Provide the (X, Y) coordinate of the cell's center where the given text is located.  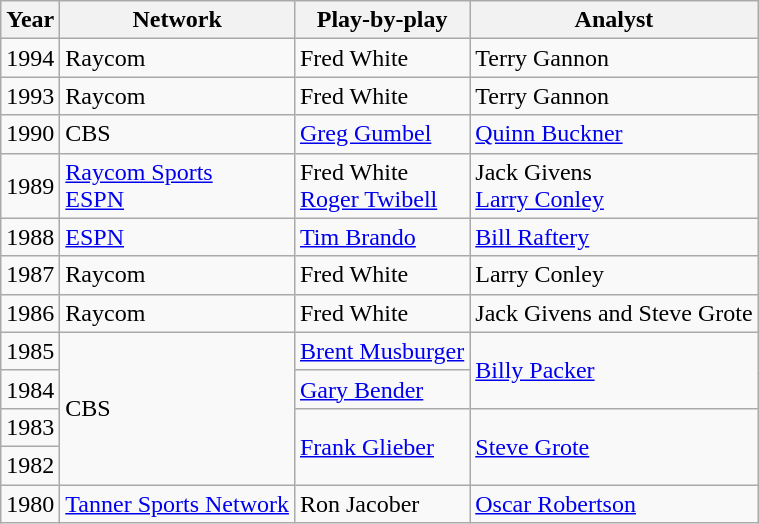
Oscar Robertson (614, 503)
1994 (30, 58)
1982 (30, 465)
Jack GivensLarry Conley (614, 186)
Billy Packer (614, 370)
Quinn Buckner (614, 134)
Bill Raftery (614, 237)
Play-by-play (382, 20)
Frank Glieber (382, 446)
1989 (30, 186)
ESPN (178, 237)
Raycom SportsESPN (178, 186)
Tanner Sports Network (178, 503)
1988 (30, 237)
1980 (30, 503)
1983 (30, 427)
Jack Givens and Steve Grote (614, 313)
Brent Musburger (382, 351)
Steve Grote (614, 446)
Year (30, 20)
1987 (30, 275)
1990 (30, 134)
Network (178, 20)
Gary Bender (382, 389)
1985 (30, 351)
1984 (30, 389)
Greg Gumbel (382, 134)
Fred WhiteRoger Twibell (382, 186)
Analyst (614, 20)
Ron Jacober (382, 503)
Tim Brando (382, 237)
1993 (30, 96)
1986 (30, 313)
Larry Conley (614, 275)
